Determine the (x, y) coordinate at the center of the cell enclosing the given text.  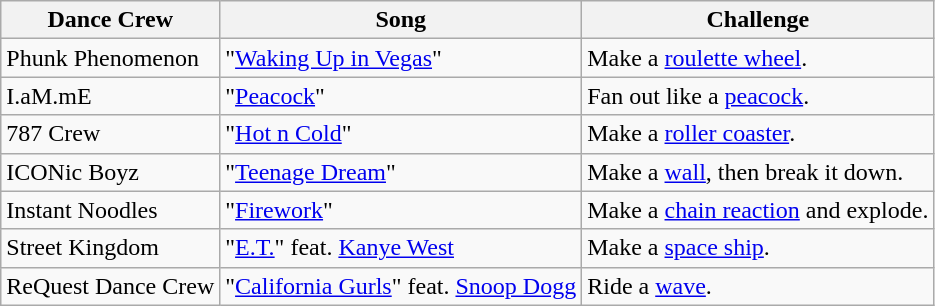
"Firework" (401, 210)
I.aM.mE (110, 96)
Phunk Phenomenon (110, 58)
"Waking Up in Vegas" (401, 58)
Make a chain reaction and explode. (758, 210)
Make a space ship. (758, 248)
787 Crew (110, 134)
Instant Noodles (110, 210)
Make a wall, then break it down. (758, 172)
ICONic Boyz (110, 172)
Make a roller coaster. (758, 134)
Make a roulette wheel. (758, 58)
ReQuest Dance Crew (110, 286)
Street Kingdom (110, 248)
Ride a wave. (758, 286)
"E.T." feat. Kanye West (401, 248)
Dance Crew (110, 20)
Song (401, 20)
Fan out like a peacock. (758, 96)
"Teenage Dream" (401, 172)
"Hot n Cold" (401, 134)
Challenge (758, 20)
"California Gurls" feat. Snoop Dogg (401, 286)
"Peacock" (401, 96)
